Return [x, y] of the center of cell containing provided text 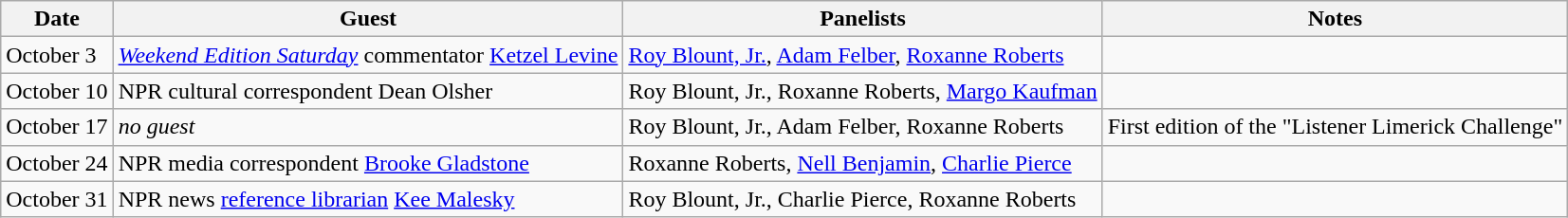
October 3 [57, 55]
October 24 [57, 163]
Weekend Edition Saturday commentator Ketzel Levine [368, 55]
Date [57, 19]
NPR news reference librarian Kee Malesky [368, 199]
Notes [1336, 19]
Roy Blount, Jr., Roxanne Roberts, Margo Kaufman [863, 91]
NPR media correspondent Brooke Gladstone [368, 163]
First edition of the "Listener Limerick Challenge" [1336, 127]
Panelists [863, 19]
no guest [368, 127]
NPR cultural correspondent Dean Olsher [368, 91]
October 17 [57, 127]
Roxanne Roberts, Nell Benjamin, Charlie Pierce [863, 163]
October 10 [57, 91]
Guest [368, 19]
Roy Blount, Jr., Charlie Pierce, Roxanne Roberts [863, 199]
October 31 [57, 199]
